Output the [X, Y] coordinate of the center of the cell containing the given text.  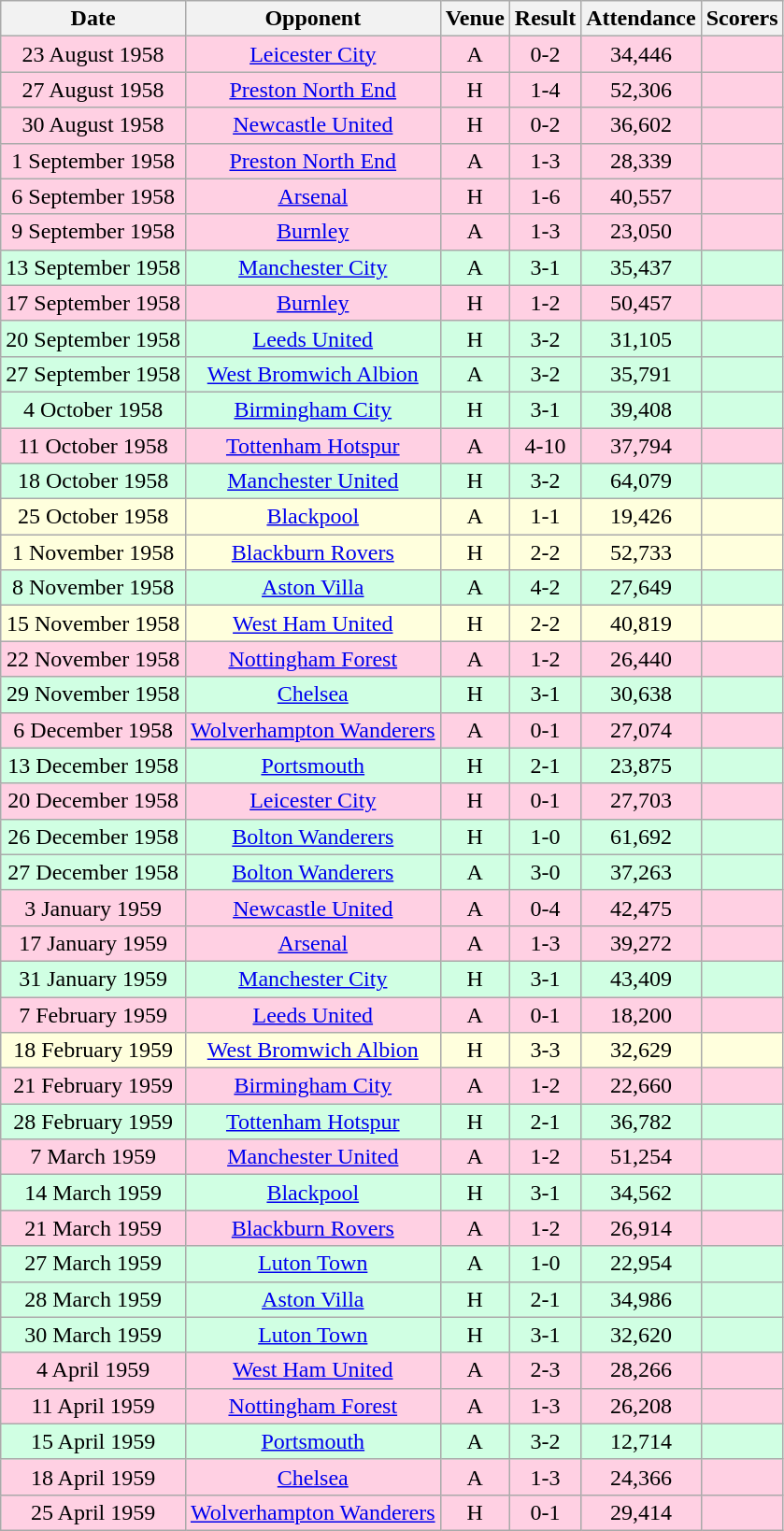
20 December 1958 [93, 801]
34,562 [641, 1193]
11 April 1959 [93, 1406]
23 August 1958 [93, 54]
18 October 1958 [93, 481]
34,986 [641, 1299]
28,266 [641, 1370]
24,366 [641, 1477]
27 August 1958 [93, 90]
Attendance [641, 19]
1 November 1958 [93, 552]
19,426 [641, 517]
22,954 [641, 1264]
34,446 [641, 54]
31 January 1959 [93, 979]
37,263 [641, 872]
30 August 1958 [93, 125]
13 September 1958 [93, 267]
17 September 1958 [93, 303]
30,638 [641, 694]
Venue [475, 19]
50,457 [641, 303]
35,791 [641, 374]
37,794 [641, 446]
Date [93, 19]
43,409 [641, 979]
31,105 [641, 338]
18,200 [641, 1014]
12,714 [641, 1441]
26 December 1958 [93, 837]
29 November 1958 [93, 694]
18 February 1959 [93, 1051]
14 March 1959 [93, 1193]
27,649 [641, 588]
27 December 1958 [93, 872]
Opponent [312, 19]
30 March 1959 [93, 1335]
4-10 [545, 446]
Result [545, 19]
29,414 [641, 1512]
42,475 [641, 908]
18 April 1959 [93, 1477]
1-4 [545, 90]
25 April 1959 [93, 1512]
15 November 1958 [93, 623]
20 September 1958 [93, 338]
25 October 1958 [93, 517]
8 November 1958 [93, 588]
9 September 1958 [93, 232]
28 March 1959 [93, 1299]
4-2 [545, 588]
2-3 [545, 1370]
23,050 [641, 232]
40,819 [641, 623]
40,557 [641, 196]
32,620 [641, 1335]
61,692 [641, 837]
28,339 [641, 161]
11 October 1958 [93, 446]
Scorers [742, 19]
27 March 1959 [93, 1264]
0-4 [545, 908]
1-6 [545, 196]
6 December 1958 [93, 730]
27,074 [641, 730]
52,306 [641, 90]
26,208 [641, 1406]
3 January 1959 [93, 908]
36,602 [641, 125]
27 September 1958 [93, 374]
21 March 1959 [93, 1228]
7 March 1959 [93, 1157]
39,272 [641, 943]
1-1 [545, 517]
26,914 [641, 1228]
27,703 [641, 801]
23,875 [641, 765]
22 November 1958 [93, 659]
21 February 1959 [93, 1086]
4 October 1958 [93, 409]
36,782 [641, 1122]
3-0 [545, 872]
4 April 1959 [93, 1370]
13 December 1958 [93, 765]
1 September 1958 [93, 161]
32,629 [641, 1051]
6 September 1958 [93, 196]
52,733 [641, 552]
17 January 1959 [93, 943]
7 February 1959 [93, 1014]
26,440 [641, 659]
22,660 [641, 1086]
39,408 [641, 409]
28 February 1959 [93, 1122]
64,079 [641, 481]
51,254 [641, 1157]
3-3 [545, 1051]
35,437 [641, 267]
15 April 1959 [93, 1441]
